Find where the given text appears and provide that cell's center as [x, y] coordinate. 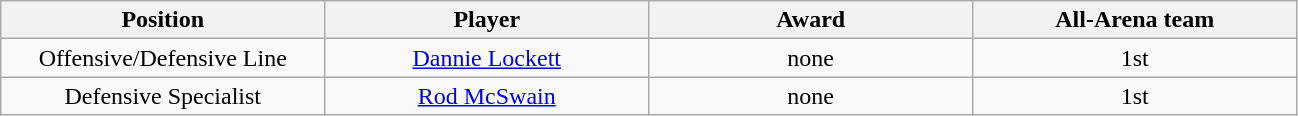
Offensive/Defensive Line [163, 58]
Player [487, 20]
Defensive Specialist [163, 96]
Award [811, 20]
All-Arena team [1135, 20]
Rod McSwain [487, 96]
Position [163, 20]
Dannie Lockett [487, 58]
